Provide the (X, Y) coordinate of the cell's center where the given text is located.  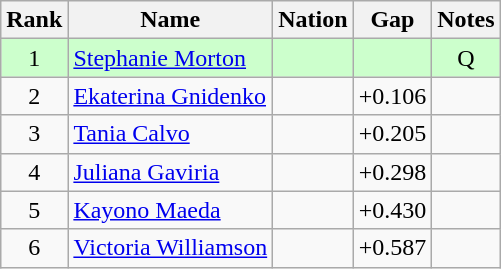
Juliana Gaviria (170, 172)
Notes (466, 20)
Q (466, 58)
6 (34, 248)
Tania Calvo (170, 134)
Kayono Maeda (170, 210)
Victoria Williamson (170, 248)
+0.106 (392, 96)
5 (34, 210)
Name (170, 20)
4 (34, 172)
+0.298 (392, 172)
+0.205 (392, 134)
Gap (392, 20)
3 (34, 134)
Nation (313, 20)
Stephanie Morton (170, 58)
Ekaterina Gnidenko (170, 96)
2 (34, 96)
1 (34, 58)
Rank (34, 20)
+0.587 (392, 248)
+0.430 (392, 210)
